Search for the cell housing the specified text and yield its [x, y] center coordinate. 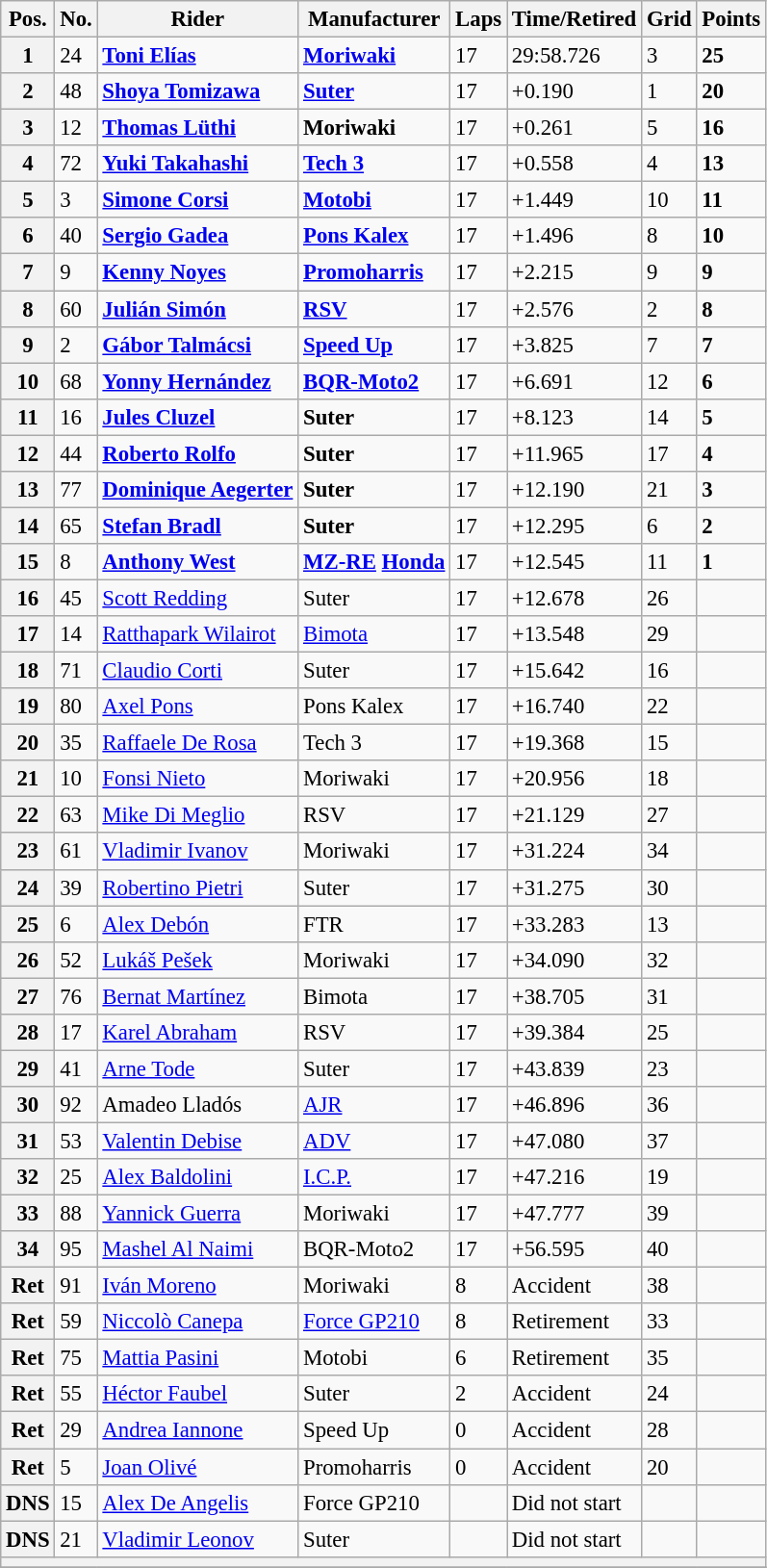
+56.595 [574, 1249]
75 [76, 1358]
Karel Abraham [198, 1033]
Rider [198, 19]
Laps [479, 19]
Mike Di Meglio [198, 815]
61 [76, 852]
+15.642 [574, 671]
60 [76, 309]
FTR [374, 924]
+12.295 [574, 526]
55 [76, 1395]
63 [76, 815]
72 [76, 164]
Bernat Martínez [198, 996]
Julián Simón [198, 309]
+31.224 [574, 852]
29:58.726 [574, 56]
Dominique Aegerter [198, 490]
+12.190 [574, 490]
+34.090 [574, 960]
Ratthapark Wilairot [198, 634]
Simone Corsi [198, 200]
Gábor Talmácsi [198, 345]
+47.080 [574, 1141]
Axel Pons [198, 707]
+12.678 [574, 598]
Sergio Gadea [198, 236]
Thomas Lüthi [198, 128]
Arne Tode [198, 1068]
MZ-RE Honda [374, 562]
92 [76, 1105]
I.C.P. [374, 1177]
Iván Moreno [198, 1286]
Claudio Corti [198, 671]
Vladimir Ivanov [198, 852]
+12.545 [574, 562]
+2.576 [574, 309]
Alex Debón [198, 924]
Raffaele De Rosa [198, 743]
Fonsi Nieto [198, 779]
Mattia Pasini [198, 1358]
+47.777 [574, 1214]
Manufacturer [374, 19]
No. [76, 19]
Andrea Iannone [198, 1430]
Héctor Faubel [198, 1395]
+31.275 [574, 887]
+0.558 [574, 164]
Grid [670, 19]
+11.965 [574, 453]
41 [76, 1068]
+1.496 [574, 236]
48 [76, 91]
+2.215 [574, 272]
+16.740 [574, 707]
Lukáš Pešek [198, 960]
AJR [374, 1105]
Toni Elías [198, 56]
95 [76, 1249]
Alex De Angelis [198, 1503]
+6.691 [574, 381]
Scott Redding [198, 598]
+21.129 [574, 815]
+13.548 [574, 634]
Niccolò Canepa [198, 1322]
+39.384 [574, 1033]
Points [731, 19]
Kenny Noyes [198, 272]
38 [670, 1286]
+47.216 [574, 1177]
Amadeo Lladós [198, 1105]
36 [670, 1105]
45 [76, 598]
65 [76, 526]
+3.825 [574, 345]
ADV [374, 1141]
+38.705 [574, 996]
+33.283 [574, 924]
Alex Baldolini [198, 1177]
52 [76, 960]
88 [76, 1214]
80 [76, 707]
+1.449 [574, 200]
Pos. [28, 19]
37 [670, 1141]
76 [76, 996]
+19.368 [574, 743]
+0.190 [574, 91]
53 [76, 1141]
Valentin Debise [198, 1141]
Shoya Tomizawa [198, 91]
+0.261 [574, 128]
77 [76, 490]
Time/Retired [574, 19]
68 [76, 381]
Yannick Guerra [198, 1214]
Jules Cluzel [198, 417]
+43.839 [574, 1068]
Joan Olivé [198, 1467]
+20.956 [574, 779]
91 [76, 1286]
Robertino Pietri [198, 887]
71 [76, 671]
44 [76, 453]
Roberto Rolfo [198, 453]
+46.896 [574, 1105]
Stefan Bradl [198, 526]
Vladimir Leonov [198, 1539]
Yonny Hernández [198, 381]
Anthony West [198, 562]
Mashel Al Naimi [198, 1249]
Yuki Takahashi [198, 164]
59 [76, 1322]
+8.123 [574, 417]
